For the text-containing cell, return its midpoint in [X, Y] coordinate format. 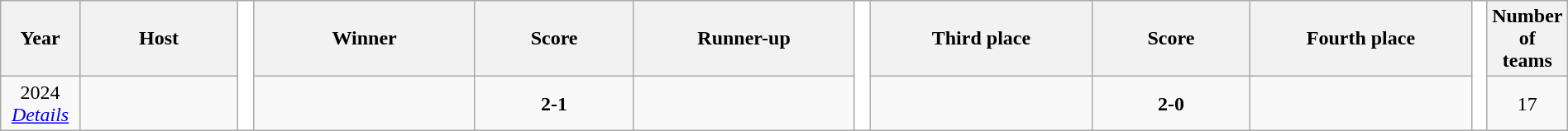
17 [1527, 104]
Third place [982, 39]
Runner-up [744, 39]
Fourth place [1361, 39]
Year [41, 39]
Number of teams [1527, 39]
2024 Details [41, 104]
2-0 [1171, 104]
Host [159, 39]
2-1 [554, 104]
Winner [365, 39]
